Determine the (X, Y) coordinate at the center of the cell enclosing the given text.  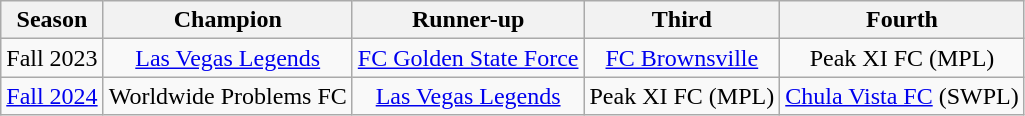
Fall 2024 (52, 96)
Season (52, 20)
FC Golden State Force (468, 58)
Champion (228, 20)
Chula Vista FC (SWPL) (902, 96)
Runner-up (468, 20)
FC Brownsville (682, 58)
Fall 2023 (52, 58)
Fourth (902, 20)
Third (682, 20)
Worldwide Problems FC (228, 96)
